Output the (X, Y) coordinate of the center of the cell containing the given text.  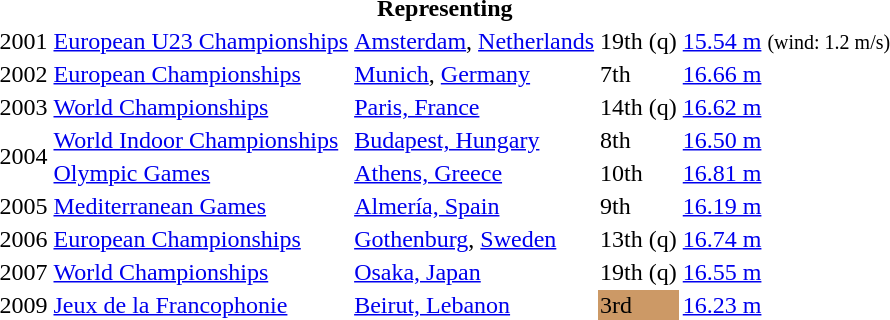
3rd (639, 305)
Almería, Spain (474, 206)
Osaka, Japan (474, 272)
Olympic Games (201, 173)
European U23 Championships (201, 41)
Budapest, Hungary (474, 140)
10th (639, 173)
7th (639, 74)
Beirut, Lebanon (474, 305)
8th (639, 140)
Athens, Greece (474, 173)
9th (639, 206)
World Indoor Championships (201, 140)
Mediterranean Games (201, 206)
Jeux de la Francophonie (201, 305)
Munich, Germany (474, 74)
14th (q) (639, 107)
Amsterdam, Netherlands (474, 41)
13th (q) (639, 239)
Paris, France (474, 107)
Gothenburg, Sweden (474, 239)
